Search for the cell housing the specified text and yield its (x, y) center coordinate. 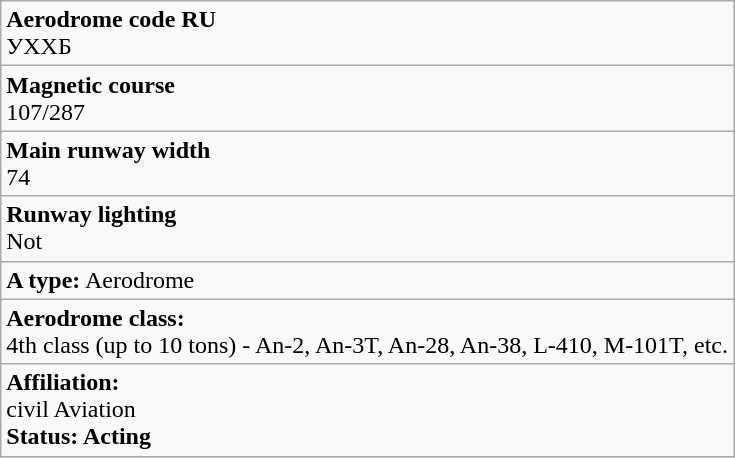
Magnetic course107/287 (368, 98)
Main runway width74 (368, 164)
A type: Aerodrome (368, 280)
Affiliation:civil AviationStatus: Acting (368, 410)
Aerodrome class:4th class (up to 10 tons) - An-2, An-3T, An-28, An-38, L-410, M-101T, etc. (368, 332)
Runway lightingNot (368, 228)
Aerodrome code RUУХХБ (368, 34)
